Search for the cell housing the specified text and yield its (x, y) center coordinate. 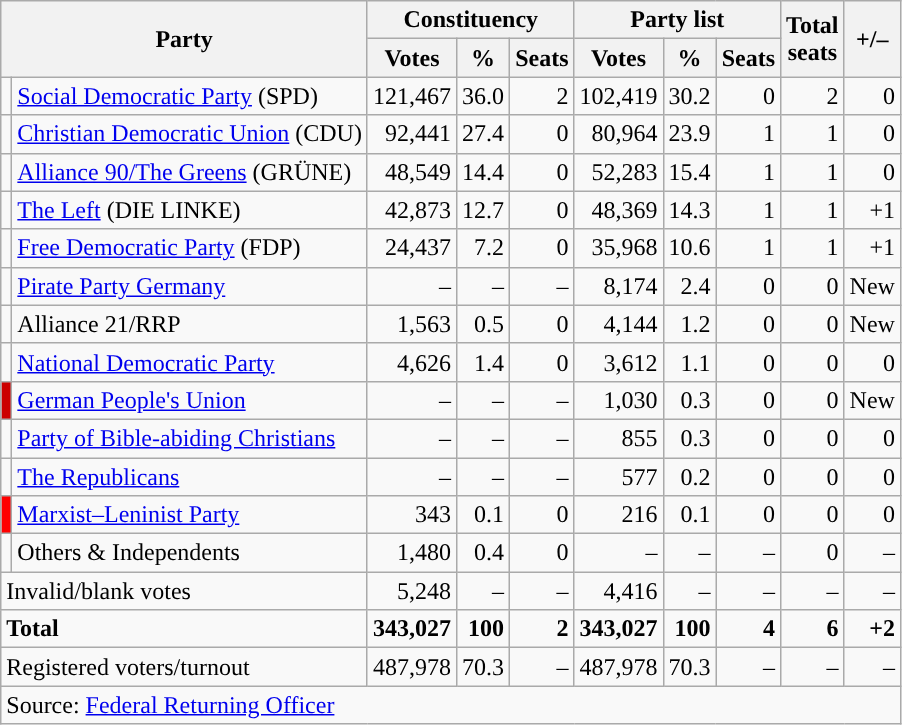
102,419 (618, 96)
Alliance 21/RRP (190, 324)
National Democratic Party (190, 362)
48,369 (618, 210)
4,144 (618, 324)
8,174 (618, 286)
12.7 (484, 210)
The Republicans (190, 477)
52,283 (618, 172)
42,873 (412, 210)
Totalseats (813, 39)
Pirate Party Germany (190, 286)
Alliance 90/The Greens (GRÜNE) (190, 172)
Registered voters/turnout (184, 667)
343 (412, 515)
14.3 (690, 210)
The Left (DIE LINKE) (190, 210)
Invalid/blank votes (184, 591)
577 (618, 477)
Christian Democratic Union (CDU) (190, 134)
Source: Federal Returning Officer (451, 705)
+2 (872, 629)
30.2 (690, 96)
Party list (678, 20)
23.9 (690, 134)
Party of Bible-abiding Christians (190, 438)
4,626 (412, 362)
4 (748, 629)
855 (618, 438)
1.4 (484, 362)
36.0 (484, 96)
1,563 (412, 324)
1,030 (618, 400)
0.4 (484, 553)
92,441 (412, 134)
1,480 (412, 553)
Marxist–Leninist Party (190, 515)
216 (618, 515)
German People's Union (190, 400)
121,467 (412, 96)
6 (813, 629)
Party (184, 39)
14.4 (484, 172)
1.2 (690, 324)
1.1 (690, 362)
Social Democratic Party (SPD) (190, 96)
80,964 (618, 134)
24,437 (412, 248)
Total (184, 629)
48,549 (412, 172)
7.2 (484, 248)
0.5 (484, 324)
Free Democratic Party (FDP) (190, 248)
15.4 (690, 172)
35,968 (618, 248)
Constituency (470, 20)
Others & Independents (190, 553)
10.6 (690, 248)
+/– (872, 39)
2.4 (690, 286)
4,416 (618, 591)
5,248 (412, 591)
27.4 (484, 134)
0.2 (690, 477)
3,612 (618, 362)
